Search for the cell housing the specified text and yield its [X, Y] center coordinate. 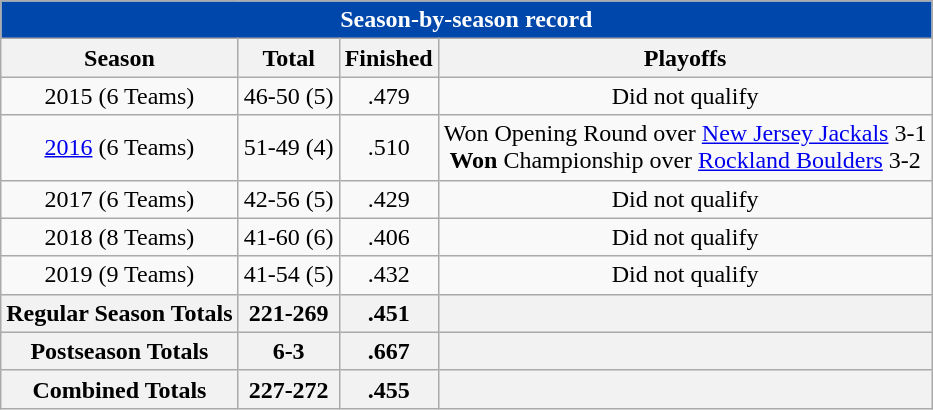
2019 (9 Teams) [120, 275]
42-56 (5) [288, 199]
2015 (6 Teams) [120, 96]
6-3 [288, 351]
Combined Totals [120, 389]
.432 [388, 275]
221-269 [288, 313]
Playoffs [685, 58]
.510 [388, 148]
Finished [388, 58]
2017 (6 Teams) [120, 199]
.451 [388, 313]
46-50 (5) [288, 96]
Postseason Totals [120, 351]
Total [288, 58]
227-272 [288, 389]
2016 (6 Teams) [120, 148]
Season-by-season record [466, 20]
.479 [388, 96]
Season [120, 58]
.406 [388, 237]
51-49 (4) [288, 148]
41-60 (6) [288, 237]
.667 [388, 351]
Won Opening Round over New Jersey Jackals 3-1 Won Championship over Rockland Boulders 3-2 [685, 148]
2018 (8 Teams) [120, 237]
.455 [388, 389]
Regular Season Totals [120, 313]
41-54 (5) [288, 275]
.429 [388, 199]
